For the text-containing cell, return its midpoint in [X, Y] coordinate format. 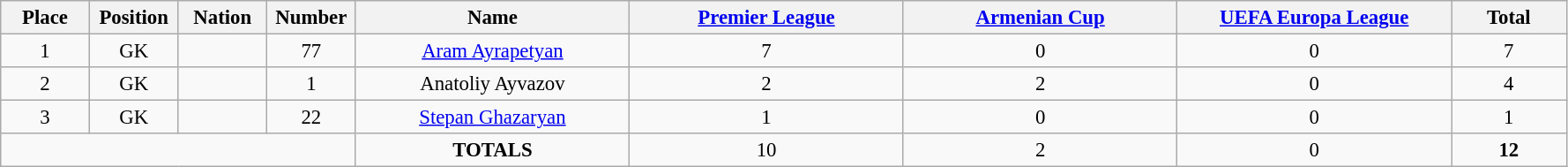
Anatoliy Ayvazov [492, 84]
Total [1510, 18]
Nation [222, 18]
Armenian Cup [1041, 18]
Aram Ayrapetyan [492, 51]
77 [312, 51]
Number [312, 18]
12 [1510, 150]
Name [492, 18]
TOTALS [492, 150]
10 [767, 150]
Place [46, 18]
UEFA Europa League [1314, 18]
Position [134, 18]
Premier League [767, 18]
22 [312, 118]
3 [46, 118]
4 [1510, 84]
Stepan Ghazaryan [492, 118]
